Extract the [X, Y] coordinate from the center of the cell holding the provided text.  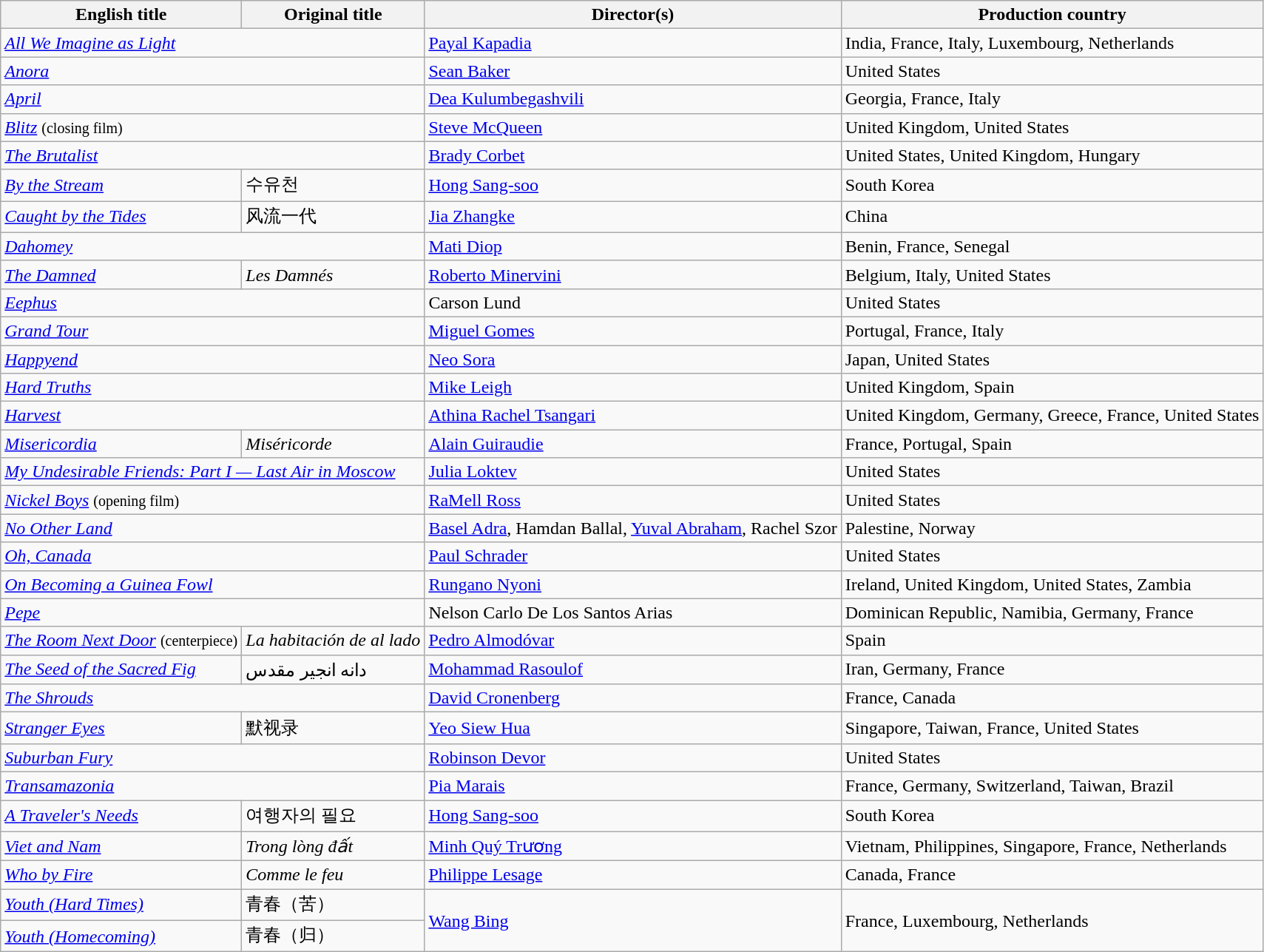
Dea Kulumbegashvili [633, 99]
France, Portugal, Spain [1052, 444]
Spain [1052, 641]
United States, United Kingdom, Hungary [1052, 155]
Misericordia [121, 444]
United Kingdom, Germany, Greece, France, United States [1052, 416]
Nickel Boys (opening film) [213, 500]
Brady Corbet [633, 155]
Athina Rachel Tsangari [633, 416]
수유천 [333, 185]
Canada, France [1052, 875]
Wang Bing [633, 920]
风流一代 [333, 217]
Happyend [213, 359]
Georgia, France, Italy [1052, 99]
Payal Kapadia [633, 43]
Blitz (closing film) [213, 127]
The Brutalist [213, 155]
Roberto Minervini [633, 274]
Eephus [213, 303]
Nelson Carlo De Los Santos Arias [633, 612]
India, France, Italy, Luxembourg, Netherlands [1052, 43]
Stranger Eyes [121, 728]
Ireland, United Kingdom, United States, Zambia [1052, 584]
Mati Diop [633, 246]
Singapore, Taiwan, France, United States [1052, 728]
Belgium, Italy, United States [1052, 274]
Original title [333, 15]
Harvest [213, 416]
A Traveler's Needs [121, 817]
Dahomey [213, 246]
Palestine, Norway [1052, 528]
The Seed of the Sacred Fig [121, 669]
Youth (Hard Times) [121, 905]
Suburban Fury [213, 757]
Mohammad Rasoulof [633, 669]
La habitación de al lado [333, 641]
Benin, France, Senegal [1052, 246]
Pia Marais [633, 786]
Yeo Siew Hua [633, 728]
Who by Fire [121, 875]
France, Germany, Switzerland, Taiwan, Brazil [1052, 786]
Anora [213, 71]
默视录 [333, 728]
Miséricorde [333, 444]
Oh, Canada [213, 556]
By the Stream [121, 185]
Julia Loktev [633, 472]
Carson Lund [633, 303]
Portugal, France, Italy [1052, 331]
Philippe Lesage [633, 875]
Viet and Nam [121, 846]
Mike Leigh [633, 388]
The Room Next Door (centerpiece) [121, 641]
Paul Schrader [633, 556]
Youth (Homecoming) [121, 936]
United Kingdom, Spain [1052, 388]
Production country [1052, 15]
David Cronenberg [633, 698]
April [213, 99]
Dominican Republic, Namibia, Germany, France [1052, 612]
Sean Baker [633, 71]
Pedro Almodóvar [633, 641]
دانه انجیر مقدس [333, 669]
Vietnam, Philippines, Singapore, France, Netherlands [1052, 846]
Caught by the Tides [121, 217]
Rungano Nyoni [633, 584]
My Undesirable Friends: Part I — Last Air in Moscow [213, 472]
Neo Sora [633, 359]
Pepe [213, 612]
Robinson Devor [633, 757]
Transamazonia [213, 786]
여행자의 필요 [333, 817]
The Damned [121, 274]
All We Imagine as Light [213, 43]
Director(s) [633, 15]
Hard Truths [213, 388]
Basel Adra, Hamdan Ballal, Yuval Abraham, Rachel Szor [633, 528]
Comme le feu [333, 875]
United Kingdom, United States [1052, 127]
Les Damnés [333, 274]
The Shrouds [213, 698]
青春（苦） [333, 905]
Iran, Germany, France [1052, 669]
France, Luxembourg, Netherlands [1052, 920]
No Other Land [213, 528]
Miguel Gomes [633, 331]
English title [121, 15]
Jia Zhangke [633, 217]
China [1052, 217]
On Becoming a Guinea Fowl [213, 584]
France, Canada [1052, 698]
Grand Tour [213, 331]
青春（归） [333, 936]
Steve McQueen [633, 127]
RaMell Ross [633, 500]
Alain Guiraudie [633, 444]
Minh Quý Trương [633, 846]
Japan, United States [1052, 359]
Trong lòng đất [333, 846]
